Return (X, Y) of the center of cell containing provided text 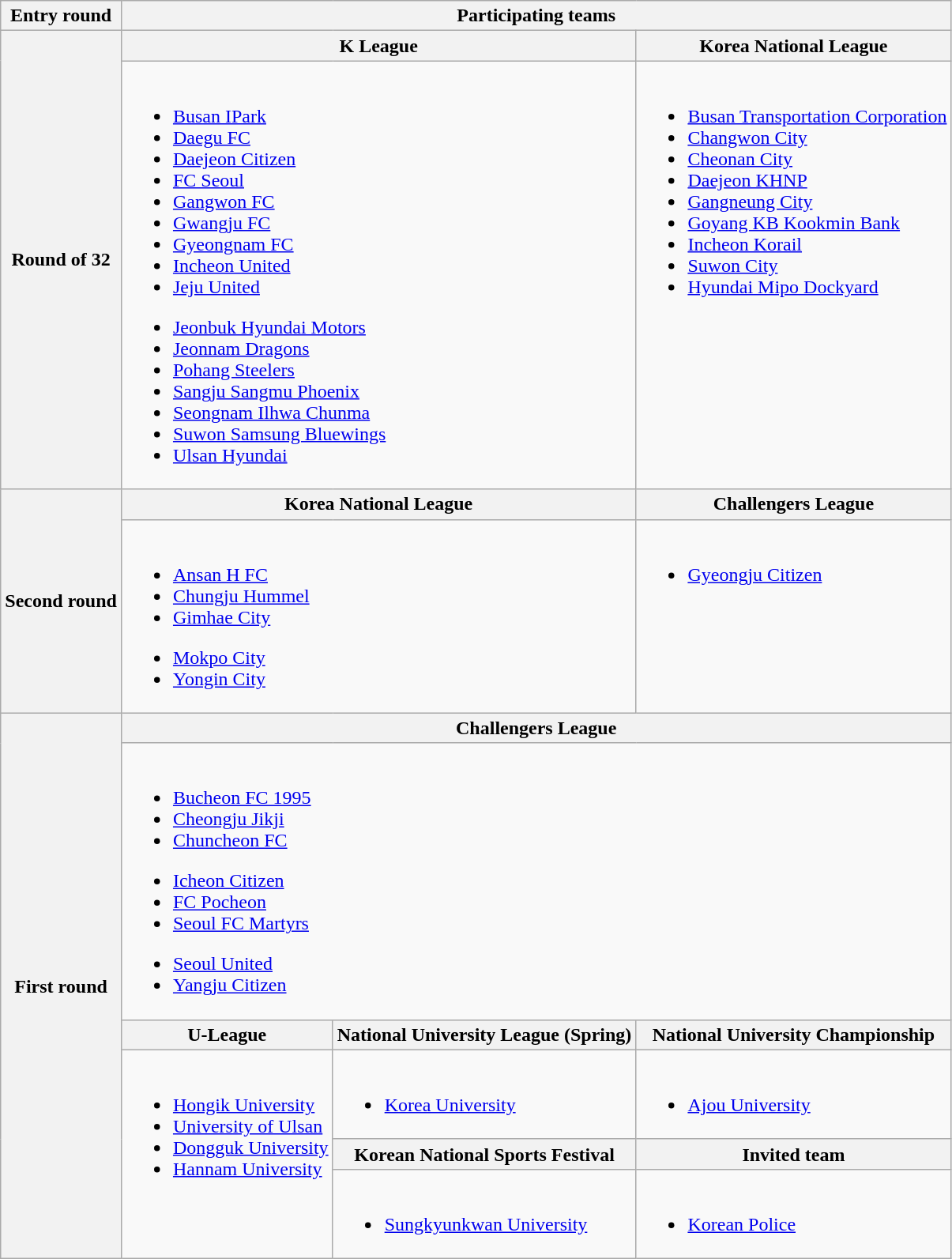
Round of 32 (62, 260)
Hongik UniversityUniversity of UlsanDongguk UniversityHannam University (227, 1154)
National University Championship (793, 1035)
Korean Police (793, 1214)
First round (62, 986)
Ajou University (793, 1094)
National University League (Spring) (484, 1035)
Sungkyunkwan University (484, 1214)
Bucheon FC 1995Cheongju JikjiChuncheon FCIcheon CitizenFC PocheonSeoul FC MartyrsSeoul UnitedYangju Citizen (536, 881)
Entry round (62, 16)
Gyeongju Citizen (793, 616)
Second round (62, 601)
Ansan H FCChungju HummelGimhae CityMokpo CityYongin City (378, 616)
Invited team (793, 1154)
Korean National Sports Festival (484, 1154)
U-League (227, 1035)
Participating teams (536, 16)
Korea University (484, 1094)
K League (378, 46)
